Return the (x, y) coordinate for the center point of the cell that contains the specified text.  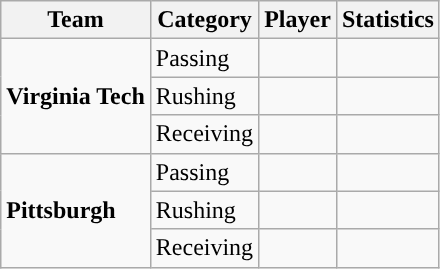
Virginia Tech (76, 96)
Team (76, 20)
Statistics (388, 20)
Category (204, 20)
Player (298, 20)
Pittsburgh (76, 210)
